Return (X, Y) of the center of cell containing provided text 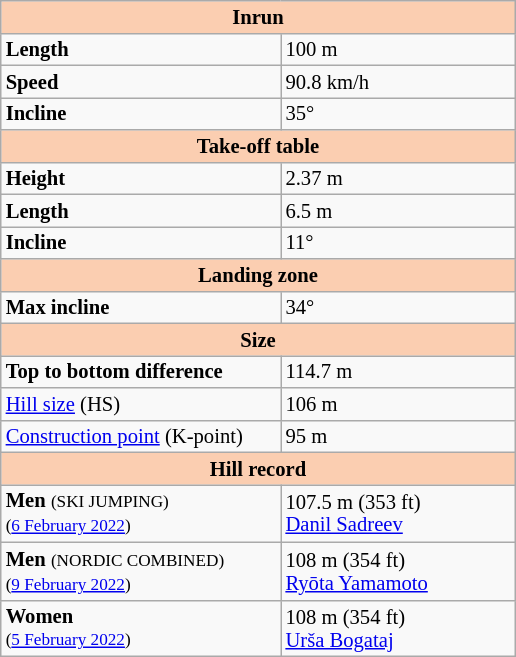
106 m (398, 404)
114.7 m (398, 371)
11° (398, 242)
100 m (398, 49)
Max incline (141, 307)
Men (NORDIC COMBINED)(9 February 2022) (141, 571)
107.5 m (353 ft) Danil Sadreev (398, 513)
95 m (398, 436)
34° (398, 307)
Height (141, 178)
Hill record (258, 468)
90.8 km/h (398, 81)
Top to bottom difference (141, 371)
Speed (141, 81)
108 m (354 ft) Urša Bogataj (398, 628)
Women(5 February 2022) (141, 628)
Construction point (K-point) (141, 436)
108 m (354 ft) Ryōta Yamamoto (398, 571)
Men (SKI JUMPING)(6 February 2022) (141, 513)
Take-off table (258, 146)
Hill size (HS) (141, 404)
6.5 m (398, 210)
Landing zone (258, 274)
2.37 m (398, 178)
Size (258, 339)
Inrun (258, 16)
35° (398, 113)
